Scan for the cell matching the given text and deliver its [x, y] coordinate at center. 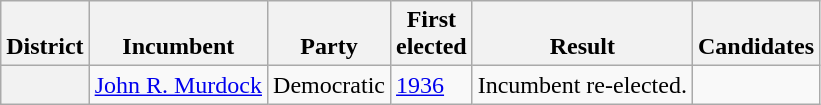
District [45, 34]
Incumbent re-elected. [582, 85]
Party [330, 34]
John R. Murdock [178, 85]
Candidates [756, 34]
Firstelected [432, 34]
1936 [432, 85]
Democratic [330, 85]
Result [582, 34]
Incumbent [178, 34]
